Determine the [x, y] coordinate at the center of the cell enclosing the given text.  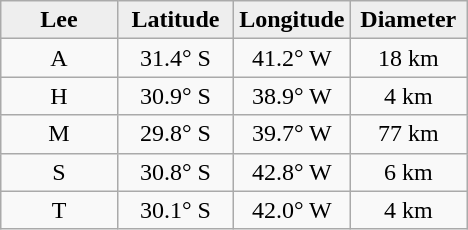
6 km [408, 172]
29.8° S [175, 134]
42.8° W [292, 172]
Longitude [292, 20]
Latitude [175, 20]
42.0° W [292, 210]
30.8° S [175, 172]
M [59, 134]
41.2° W [292, 58]
77 km [408, 134]
H [59, 96]
30.9° S [175, 96]
Diameter [408, 20]
18 km [408, 58]
A [59, 58]
Lee [59, 20]
38.9° W [292, 96]
39.7° W [292, 134]
30.1° S [175, 210]
T [59, 210]
S [59, 172]
31.4° S [175, 58]
